Output the (X, Y) coordinate of the center of the cell containing the given text.  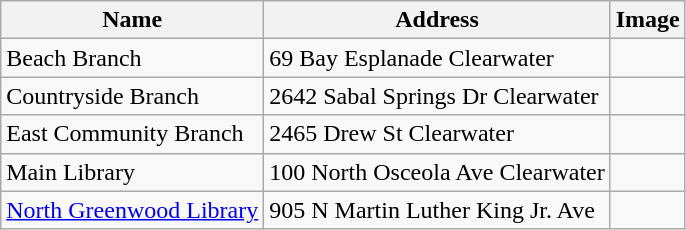
905 N Martin Luther King Jr. Ave (437, 210)
Name (132, 20)
100 North Osceola Ave Clearwater (437, 172)
2642 Sabal Springs Dr Clearwater (437, 96)
East Community Branch (132, 134)
2465 Drew St Clearwater (437, 134)
Beach Branch (132, 58)
Main Library (132, 172)
Countryside Branch (132, 96)
North Greenwood Library (132, 210)
Image (648, 20)
69 Bay Esplanade Clearwater (437, 58)
Address (437, 20)
